Provide the (x, y) coordinate of the cell's center where the given text is located.  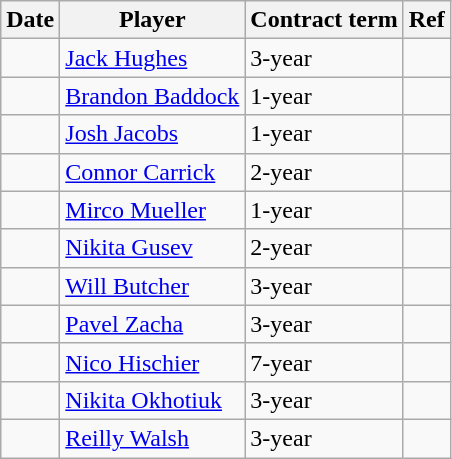
Pavel Zacha (152, 324)
Connor Carrick (152, 172)
Mirco Mueller (152, 210)
Nikita Okhotiuk (152, 400)
Josh Jacobs (152, 134)
Player (152, 20)
Date (30, 20)
Nikita Gusev (152, 248)
Ref (426, 20)
Nico Hischier (152, 362)
Brandon Baddock (152, 96)
7-year (324, 362)
Will Butcher (152, 286)
Contract term (324, 20)
Jack Hughes (152, 58)
Reilly Walsh (152, 438)
